Provide the (X, Y) coordinate of the cell's center where the given text is located.  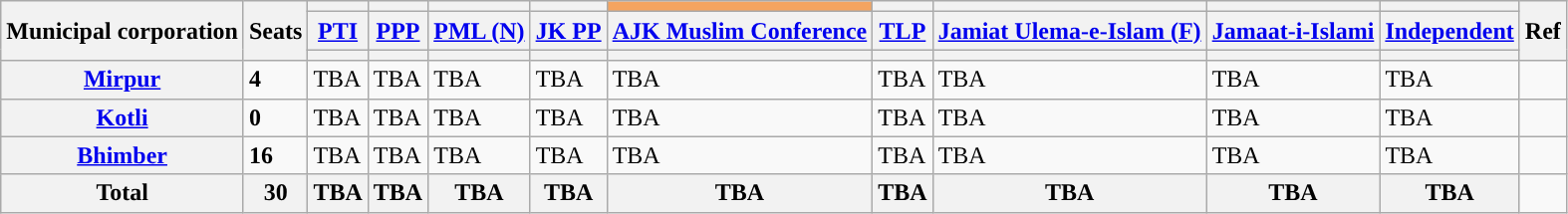
JK PP (568, 31)
0 (275, 117)
Mirpur (123, 80)
PML (N) (479, 31)
Kotli (123, 117)
TLP (903, 31)
4 (275, 80)
Jamaat-i-Islami (1293, 31)
Independent (1449, 31)
Bhimber (123, 155)
16 (275, 155)
Ref (1542, 31)
PTI (338, 31)
PPP (397, 31)
30 (275, 193)
AJK Muslim Conference (739, 31)
Jamiat Ulema-e-Islam (F) (1070, 31)
Total (123, 193)
Municipal corporation (123, 31)
Seats (275, 31)
